For the text-containing cell, return its midpoint in [X, Y] coordinate format. 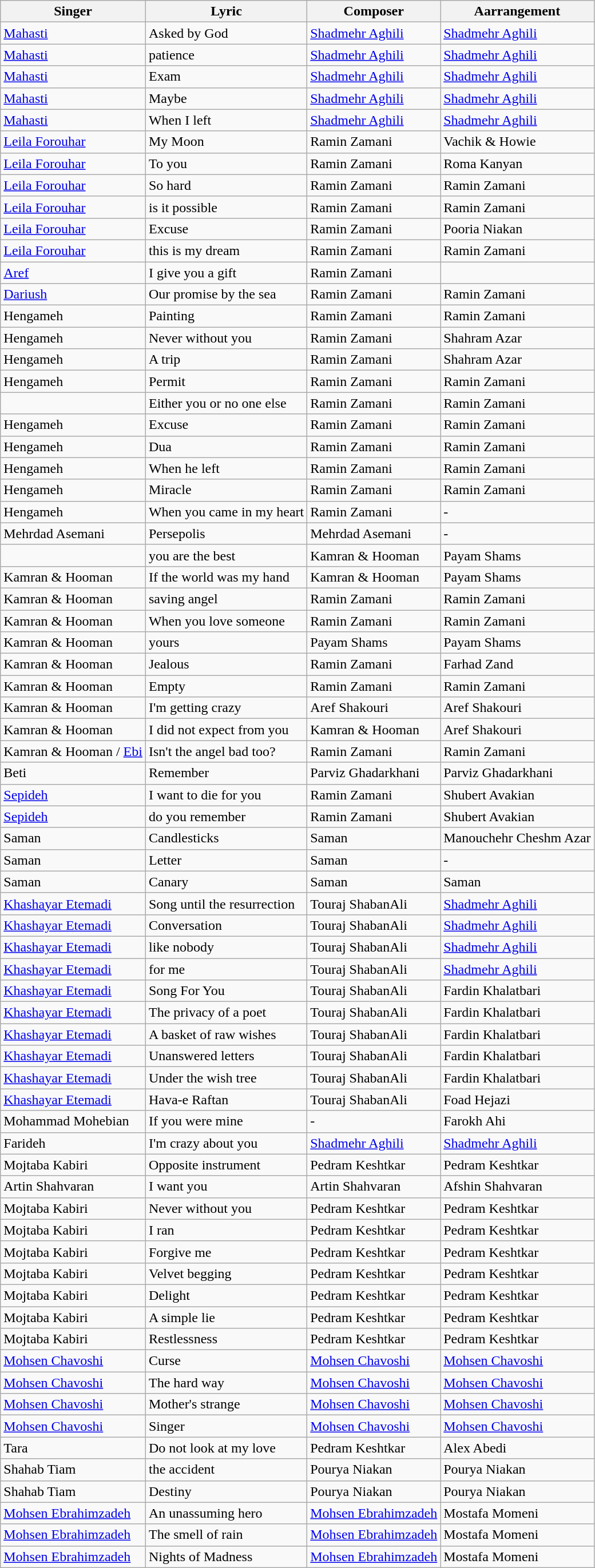
Restlessness [226, 1339]
So hard [226, 185]
When he left [226, 468]
Roma Kanyan [517, 164]
saving angel [226, 599]
like nobody [226, 947]
Jealous [226, 664]
I'm crazy about you [226, 1143]
Under the wish tree [226, 1078]
Afshin Shahvaran [517, 1187]
the accident [226, 1470]
Canary [226, 882]
Nights of Madness [226, 1557]
Delight [226, 1295]
Farhad Zand [517, 664]
Song until the resurrection [226, 904]
Persepolis [226, 534]
A basket of raw wishes [226, 1034]
The hard way [226, 1383]
Hava-e Raftan [226, 1100]
I want to die for you [226, 795]
Lyric [226, 11]
Alex Abedi [517, 1448]
Asked by God [226, 33]
Conversation [226, 925]
Composer [374, 11]
Either you or no one else [226, 403]
patience [226, 55]
do you remember [226, 817]
Empty [226, 686]
Mother's strange [226, 1404]
If the world was my hand [226, 577]
Forgive me [226, 1252]
Exam [226, 77]
Unanswered letters [226, 1056]
When you came in my heart [226, 512]
Farokh Ahi [517, 1121]
Isn't the angel bad too? [226, 751]
An unassuming hero [226, 1513]
Dariush [73, 295]
When you love someone [226, 620]
Permit [226, 381]
Miracle [226, 490]
Beti [73, 773]
Aref [73, 273]
Candlesticks [226, 838]
Foad Hejazi [517, 1100]
Manouchehr Cheshm Azar [517, 838]
is it possible [226, 207]
Tara [73, 1448]
for me [226, 969]
Curse [226, 1361]
A simple lie [226, 1317]
Velvet begging [226, 1273]
I give you a gift [226, 273]
I ran [226, 1230]
Song For You [226, 991]
Maybe [226, 98]
yours [226, 643]
A trip [226, 360]
Mohammad Mohebian [73, 1121]
When I left [226, 120]
If you were mine [226, 1121]
Aarrangement [517, 11]
My Moon [226, 142]
To you [226, 164]
you are the best [226, 555]
this is my dream [226, 250]
Pooria Niakan [517, 229]
Letter [226, 860]
Kamran & Hooman / Ebi [73, 751]
Remember [226, 773]
Vachik & Howie [517, 142]
Farideh [73, 1143]
Opposite instrument [226, 1165]
Do not look at my love [226, 1448]
Our promise by the sea [226, 295]
I want you [226, 1187]
Destiny [226, 1491]
The smell of rain [226, 1535]
The privacy of a poet [226, 1013]
Painting [226, 316]
Dua [226, 447]
I did not expect from you [226, 730]
I'm getting crazy [226, 708]
